Output the [x, y] coordinate of the center of the cell containing the given text.  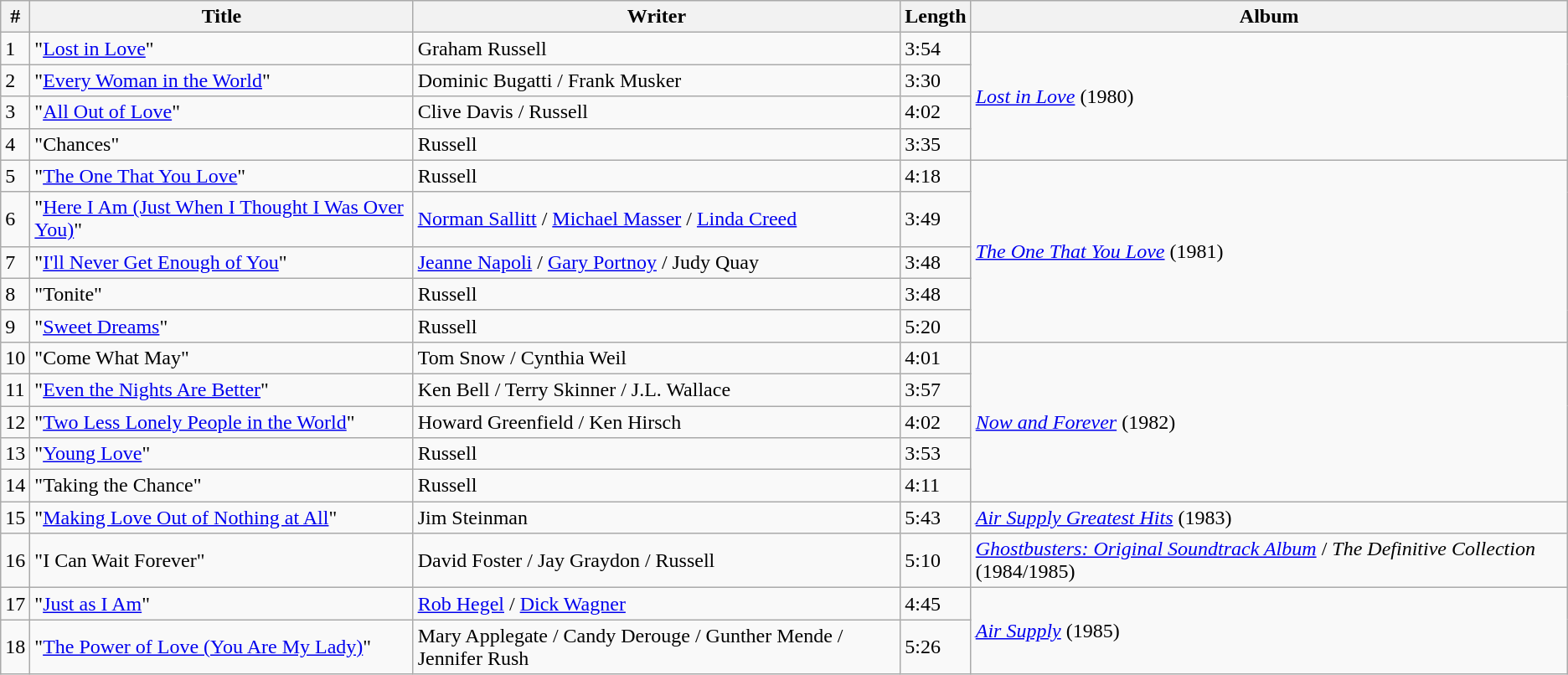
"Every Woman in the World" [221, 80]
Howard Greenfield / Ken Hirsch [657, 421]
"I Can Wait Forever" [221, 561]
Clive Davis / Russell [657, 112]
"Taking the Chance" [221, 486]
10 [15, 358]
6 [15, 219]
11 [15, 389]
14 [15, 486]
2 [15, 80]
Now and Forever (1982) [1269, 421]
5:43 [936, 518]
"The One That You Love" [221, 176]
3:49 [936, 219]
9 [15, 326]
Ghostbusters: Original Soundtrack Album / The Definitive Collection (1984/1985) [1269, 561]
5:26 [936, 647]
4:18 [936, 176]
Norman Sallitt / Michael Masser / Linda Creed [657, 219]
"Even the Nights Are Better" [221, 389]
17 [15, 604]
4:01 [936, 358]
1 [15, 49]
"Two Less Lonely People in the World" [221, 421]
Lost in Love (1980) [1269, 96]
3 [15, 112]
"Chances" [221, 144]
3:53 [936, 454]
3:35 [936, 144]
16 [15, 561]
4 [15, 144]
3:57 [936, 389]
Dominic Bugatti / Frank Musker [657, 80]
4:45 [936, 604]
"Sweet Dreams" [221, 326]
Rob Hegel / Dick Wagner [657, 604]
5 [15, 176]
"Tonite" [221, 294]
Ken Bell / Terry Skinner / J.L. Wallace [657, 389]
# [15, 17]
"Lost in Love" [221, 49]
"Just as I Am" [221, 604]
Air Supply Greatest Hits (1983) [1269, 518]
Jeanne Napoli / Gary Portnoy / Judy Quay [657, 262]
"All Out of Love" [221, 112]
David Foster / Jay Graydon / Russell [657, 561]
The One That You Love (1981) [1269, 251]
3:30 [936, 80]
7 [15, 262]
13 [15, 454]
4:11 [936, 486]
12 [15, 421]
"Making Love Out of Nothing at All" [221, 518]
Tom Snow / Cynthia Weil [657, 358]
Jim Steinman [657, 518]
15 [15, 518]
5:20 [936, 326]
Length [936, 17]
Title [221, 17]
"The Power of Love (You Are My Lady)" [221, 647]
"I'll Never Get Enough of You" [221, 262]
Writer [657, 17]
3:54 [936, 49]
Graham Russell [657, 49]
18 [15, 647]
"Young Love" [221, 454]
8 [15, 294]
Mary Applegate / Candy Derouge / Gunther Mende / Jennifer Rush [657, 647]
Album [1269, 17]
5:10 [936, 561]
"Here I Am (Just When I Thought I Was Over You)" [221, 219]
"Come What May" [221, 358]
Air Supply (1985) [1269, 631]
